Identify which cell holds the provided text, then report its [x, y] central coordinate. 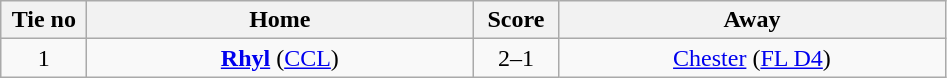
Away [752, 20]
2–1 [516, 58]
Tie no [44, 20]
Score [516, 20]
Rhyl (CCL) [280, 58]
1 [44, 58]
Home [280, 20]
Chester (FL D4) [752, 58]
